Determine the [x, y] coordinate at the center of the cell enclosing the given text.  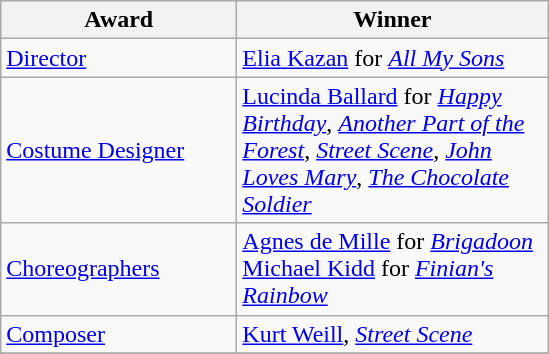
Agnes de Mille for BrigadoonMichael Kidd for Finian's Rainbow [392, 269]
Kurt Weill, Street Scene [392, 334]
Director [119, 58]
Elia Kazan for All My Sons [392, 58]
Award [119, 20]
Costume Designer [119, 150]
Choreographers [119, 269]
Winner [392, 20]
Composer [119, 334]
Lucinda Ballard for Happy Birthday, Another Part of the Forest, Street Scene, John Loves Mary, The Chocolate Soldier [392, 150]
